Detect which cell encompasses the target text, then output its (x, y) center coordinate. 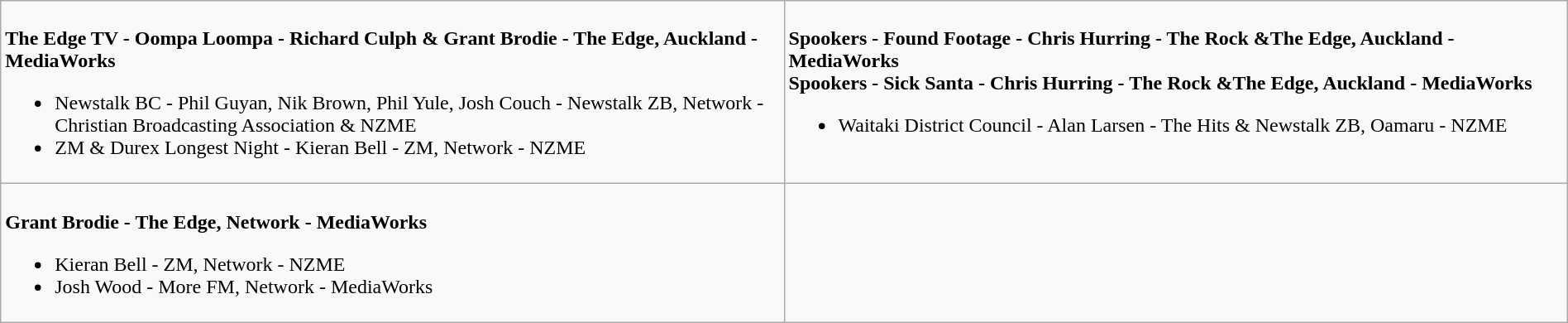
Grant Brodie - The Edge, Network - MediaWorksKieran Bell - ZM, Network - NZMEJosh Wood - More FM, Network - MediaWorks (392, 253)
